Capture the cell that displays the provided text and extract its (X, Y) central coordinate. 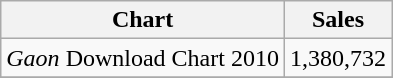
Chart (143, 20)
Sales (338, 20)
1,380,732 (338, 58)
Gaon Download Chart 2010 (143, 58)
